Search for the cell housing the specified text and yield its [X, Y] center coordinate. 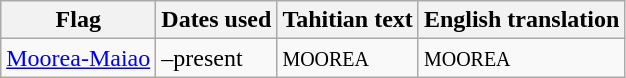
Moorea-Maiao [78, 58]
Dates used [216, 20]
Flag [78, 20]
Tahitian text [348, 20]
English translation [521, 20]
–present [216, 58]
